Return (x, y) of the center of cell containing provided text 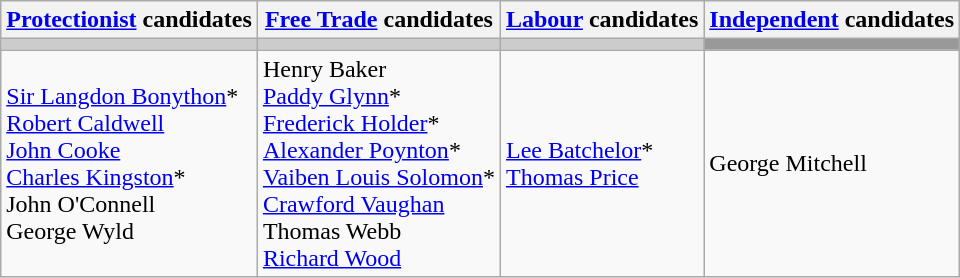
Sir Langdon Bonython*Robert CaldwellJohn CookeCharles Kingston*John O'ConnellGeorge Wyld (130, 164)
Henry BakerPaddy Glynn*Frederick Holder*Alexander Poynton*Vaiben Louis Solomon*Crawford VaughanThomas WebbRichard Wood (378, 164)
Free Trade candidates (378, 20)
Protectionist candidates (130, 20)
Lee Batchelor*Thomas Price (602, 164)
Independent candidates (832, 20)
Labour candidates (602, 20)
George Mitchell (832, 164)
